Provide the (X, Y) coordinate of the cell's center where the given text is located.  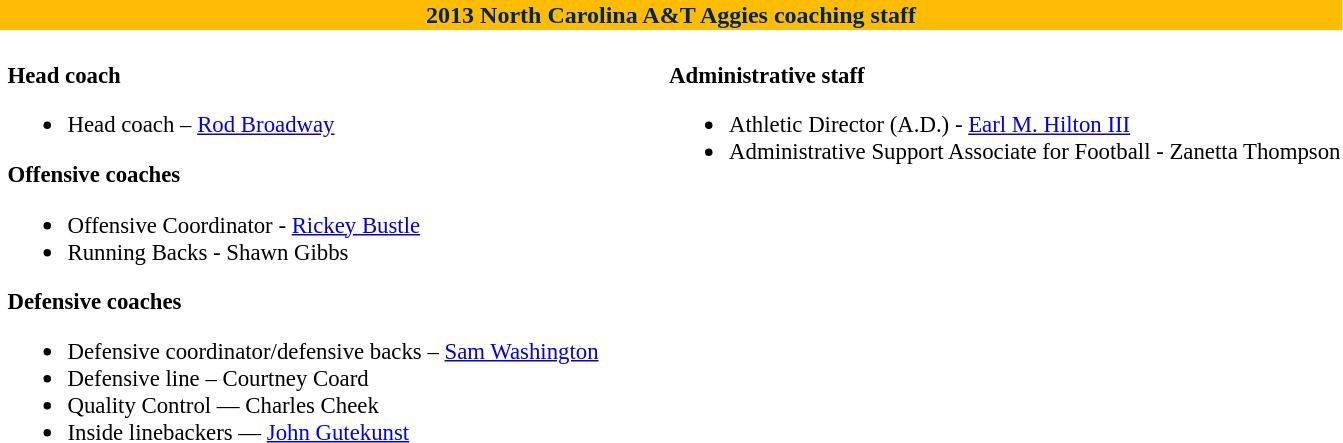
2013 North Carolina A&T Aggies coaching staff (671, 15)
